Return the [X, Y] coordinate for the center point of the cell that contains the specified text.  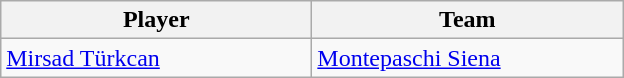
Montepaschi Siena [468, 58]
Mirsad Türkcan [156, 58]
Team [468, 20]
Player [156, 20]
